Pinpoint the cell where the given text exists, returning its (x, y) midpoint coordinate. 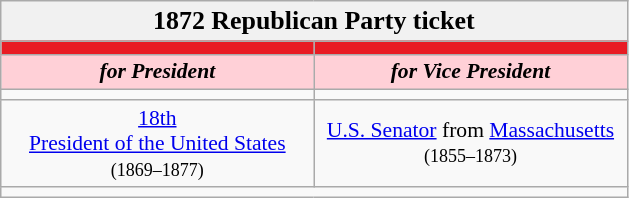
1872 Republican Party ticket (314, 21)
18thPresident of the United States(1869–1877) (158, 144)
for Vice President (470, 72)
for President (158, 72)
U.S. Senator from Massachusetts(1855–1873) (470, 144)
